Detect which cell encompasses the target text, then output its (X, Y) center coordinate. 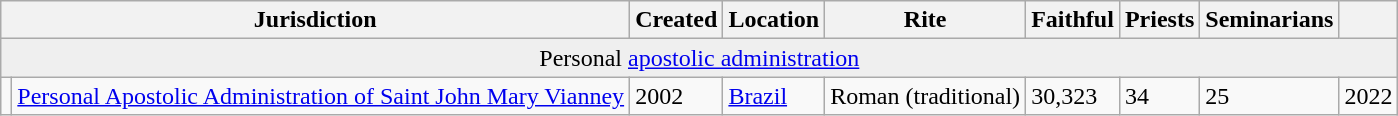
Location (774, 20)
30,323 (1073, 96)
2002 (676, 96)
Priests (1159, 20)
Seminarians (1270, 20)
Roman (traditional) (926, 96)
Created (676, 20)
2022 (1368, 96)
Personal Apostolic Administration of Saint John Mary Vianney (321, 96)
Faithful (1073, 20)
34 (1159, 96)
Brazil (774, 96)
Jurisdiction (316, 20)
Rite (926, 20)
25 (1270, 96)
Personal apostolic administration (700, 58)
